Determine the [X, Y] coordinate at the center of the cell enclosing the given text.  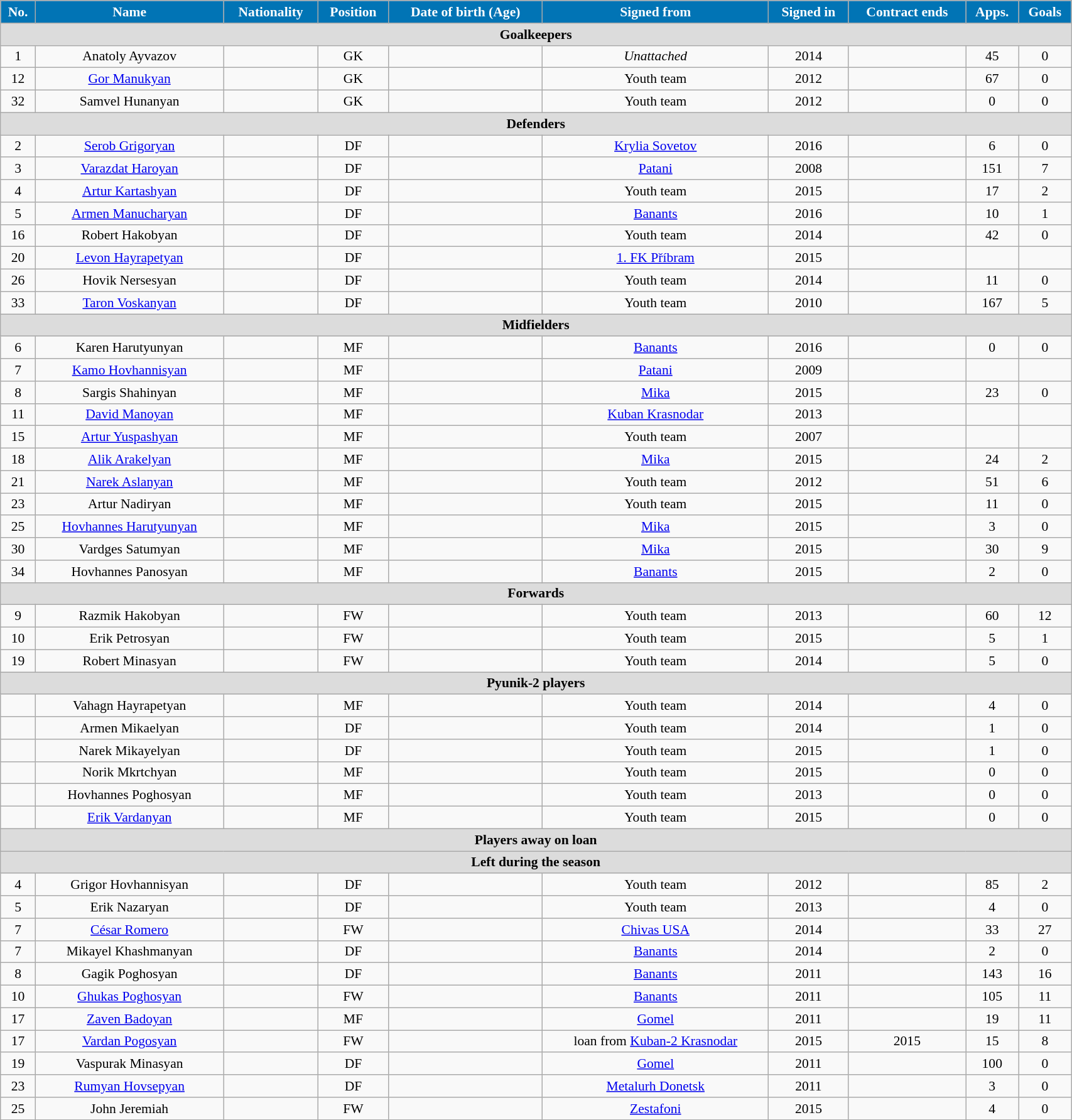
85 [992, 885]
Artur Yuspashyan [129, 437]
Defenders [536, 124]
Contract ends [907, 12]
John Jeremiah [129, 1109]
Nationality [271, 12]
Name [129, 12]
César Romero [129, 930]
Midfielders [536, 325]
David Manoyan [129, 415]
Gor Manukyan [129, 79]
Forwards [536, 594]
60 [992, 616]
Erik Nazaryan [129, 907]
Kamo Hovhannisyan [129, 370]
143 [992, 974]
Grigor Hovhannisyan [129, 885]
2010 [809, 303]
Artur Kartashyan [129, 191]
Varazdat Haroyan [129, 169]
Armen Mikaelyan [129, 728]
Sargis Shahinyan [129, 393]
20 [18, 258]
Hovik Nersesyan [129, 281]
Zestafoni [656, 1109]
18 [18, 460]
Levon Hayrapetyan [129, 258]
Narek Mikayelyan [129, 751]
42 [992, 236]
Vardan Pogosyan [129, 1041]
Unattached [656, 57]
Signed from [656, 12]
32 [18, 102]
Erik Vardanyan [129, 818]
Pyunik-2 players [536, 683]
34 [18, 572]
Date of birth (Age) [466, 12]
167 [992, 303]
Narek Aslanyan [129, 482]
Erik Petrosyan [129, 639]
Rumyan Hovsepyan [129, 1086]
Mikayel Khashmanyan [129, 952]
No. [18, 12]
Hovhannes Poghosyan [129, 795]
Robert Hakobyan [129, 236]
Goals [1045, 12]
24 [992, 460]
27 [1045, 930]
Anatoly Ayvazov [129, 57]
105 [992, 997]
Gagik Poghosyan [129, 974]
Goalkeepers [536, 35]
Serob Grigoryan [129, 146]
Samvel Hunanyan [129, 102]
Hovhannes Harutyunyan [129, 527]
Hovhannes Panosyan [129, 572]
loan from Kuban-2 Krasnodar [656, 1041]
Vahagn Hayrapetyan [129, 706]
1. FK Příbram [656, 258]
Karen Harutyunyan [129, 348]
Kuban Krasnodar [656, 415]
67 [992, 79]
Armen Manucharyan [129, 214]
Alik Arakelyan [129, 460]
Chivas USA [656, 930]
Players away on loan [536, 840]
Norik Mkrtchyan [129, 773]
51 [992, 482]
Ghukas Poghosyan [129, 997]
Vaspurak Minasyan [129, 1064]
21 [18, 482]
Signed in [809, 12]
Position [353, 12]
Apps. [992, 12]
151 [992, 169]
Metalurh Donetsk [656, 1086]
45 [992, 57]
Razmik Hakobyan [129, 616]
2009 [809, 370]
Zaven Badoyan [129, 1019]
Taron Voskanyan [129, 303]
Left during the season [536, 862]
100 [992, 1064]
2007 [809, 437]
2008 [809, 169]
Krylia Sovetov [656, 146]
26 [18, 281]
Artur Nadiryan [129, 504]
Vardges Satumyan [129, 549]
Robert Minasyan [129, 661]
